Search for the cell housing the specified text and yield its (x, y) center coordinate. 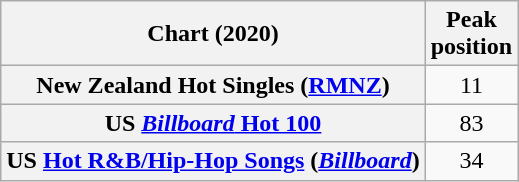
83 (471, 123)
Peakposition (471, 34)
11 (471, 85)
34 (471, 161)
New Zealand Hot Singles (RMNZ) (213, 85)
US Billboard Hot 100 (213, 123)
Chart (2020) (213, 34)
US Hot R&B/Hip-Hop Songs (Billboard) (213, 161)
